Return (X, Y) of the center of cell containing provided text 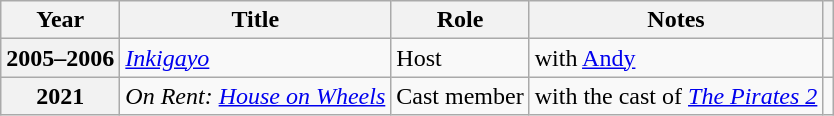
On Rent: House on Wheels (256, 96)
Inkigayo (256, 58)
Cast member (460, 96)
2021 (60, 96)
Host (460, 58)
with Andy (676, 58)
with the cast of The Pirates 2 (676, 96)
Year (60, 20)
Title (256, 20)
Role (460, 20)
Notes (676, 20)
2005–2006 (60, 58)
